Return the [X, Y] coordinate for the center point of the cell that contains the specified text.  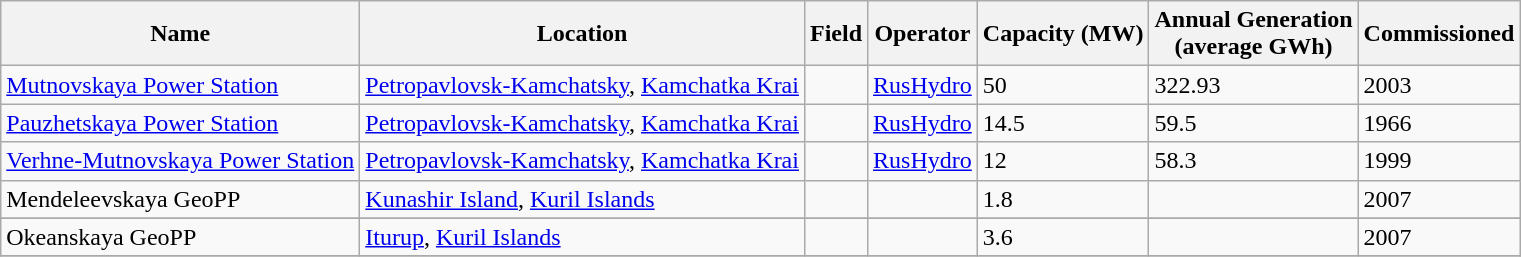
Mutnovskaya Power Station [180, 85]
Mendeleevskaya GeoPP [180, 199]
Okeanskaya GeoPP [180, 237]
50 [1063, 85]
322.93 [1254, 85]
14.5 [1063, 123]
Capacity (MW) [1063, 34]
Iturup, Kuril Islands [582, 237]
12 [1063, 161]
Pauzhetskaya Power Station [180, 123]
Name [180, 34]
1966 [1439, 123]
Kunashir Island, Kuril Islands [582, 199]
58.3 [1254, 161]
2003 [1439, 85]
Operator [923, 34]
Annual Generation(average GWh) [1254, 34]
Verhne-Mutnovskaya Power Station [180, 161]
Field [836, 34]
Commissioned [1439, 34]
Location [582, 34]
3.6 [1063, 237]
1999 [1439, 161]
1.8 [1063, 199]
59.5 [1254, 123]
